Identify which cell holds the provided text, then report its [x, y] central coordinate. 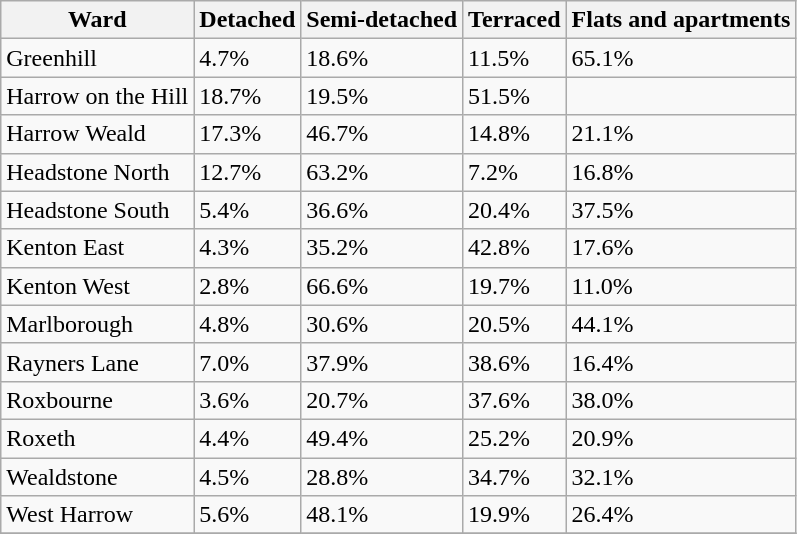
34.7% [514, 477]
Flats and apartments [681, 20]
7.0% [248, 362]
38.0% [681, 400]
48.1% [382, 515]
19.7% [514, 286]
26.4% [681, 515]
West Harrow [98, 515]
37.9% [382, 362]
16.4% [681, 362]
16.8% [681, 172]
19.9% [514, 515]
Roxeth [98, 438]
46.7% [382, 134]
4.7% [248, 58]
21.1% [681, 134]
Kenton East [98, 248]
2.8% [248, 286]
Greenhill [98, 58]
4.4% [248, 438]
20.4% [514, 210]
Headstone North [98, 172]
37.6% [514, 400]
7.2% [514, 172]
35.2% [382, 248]
42.8% [514, 248]
18.6% [382, 58]
37.5% [681, 210]
Ward [98, 20]
Harrow Weald [98, 134]
4.8% [248, 324]
4.3% [248, 248]
Kenton West [98, 286]
Roxbourne [98, 400]
20.5% [514, 324]
Marlborough [98, 324]
49.4% [382, 438]
5.4% [248, 210]
Rayners Lane [98, 362]
5.6% [248, 515]
30.6% [382, 324]
20.7% [382, 400]
17.6% [681, 248]
Harrow on the Hill [98, 96]
14.8% [514, 134]
4.5% [248, 477]
11.5% [514, 58]
51.5% [514, 96]
Terraced [514, 20]
12.7% [248, 172]
65.1% [681, 58]
38.6% [514, 362]
11.0% [681, 286]
44.1% [681, 324]
66.6% [382, 286]
36.6% [382, 210]
28.8% [382, 477]
20.9% [681, 438]
Semi-detached [382, 20]
17.3% [248, 134]
Wealdstone [98, 477]
63.2% [382, 172]
25.2% [514, 438]
32.1% [681, 477]
19.5% [382, 96]
3.6% [248, 400]
Detached [248, 20]
Headstone South [98, 210]
18.7% [248, 96]
